Find where the given text appears and provide that cell's center as [X, Y] coordinate. 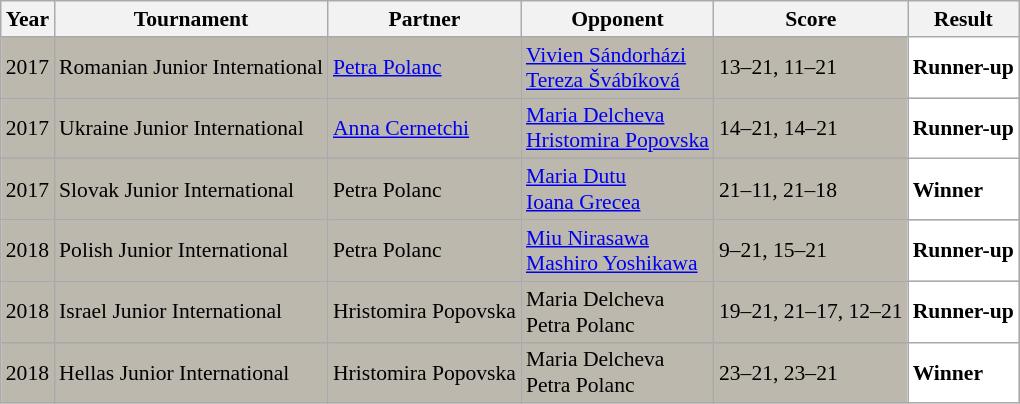
Polish Junior International [191, 250]
23–21, 23–21 [811, 372]
Anna Cernetchi [424, 128]
Slovak Junior International [191, 190]
Maria Delcheva Hristomira Popovska [618, 128]
Vivien Sándorházi Tereza Švábíková [618, 68]
Romanian Junior International [191, 68]
Hellas Junior International [191, 372]
Score [811, 19]
Year [28, 19]
Result [964, 19]
13–21, 11–21 [811, 68]
Miu Nirasawa Mashiro Yoshikawa [618, 250]
Israel Junior International [191, 312]
19–21, 21–17, 12–21 [811, 312]
14–21, 14–21 [811, 128]
Ukraine Junior International [191, 128]
21–11, 21–18 [811, 190]
Tournament [191, 19]
9–21, 15–21 [811, 250]
Partner [424, 19]
Opponent [618, 19]
Maria Dutu Ioana Grecea [618, 190]
